From the cell containing the given text, extract its center point as [X, Y] coordinate. 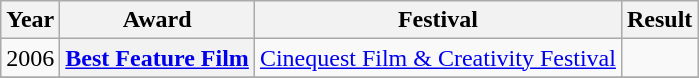
Festival [438, 20]
Year [30, 20]
Cinequest Film & Creativity Festival [438, 58]
Award [158, 20]
Result [659, 20]
2006 [30, 58]
Best Feature Film [158, 58]
